Detect which cell encompasses the target text, then output its (X, Y) center coordinate. 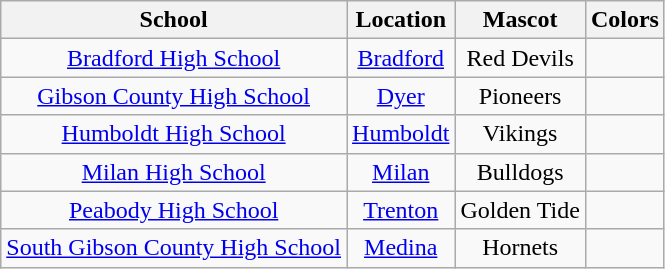
Trenton (401, 210)
Vikings (520, 134)
South Gibson County High School (174, 248)
Gibson County High School (174, 96)
Humboldt High School (174, 134)
Milan (401, 172)
Bulldogs (520, 172)
Bradford High School (174, 58)
Colors (624, 20)
Dyer (401, 96)
Golden Tide (520, 210)
Humboldt (401, 134)
Pioneers (520, 96)
Mascot (520, 20)
Medina (401, 248)
Bradford (401, 58)
School (174, 20)
Hornets (520, 248)
Peabody High School (174, 210)
Location (401, 20)
Red Devils (520, 58)
Milan High School (174, 172)
